Find where the given text appears and provide that cell's center as [X, Y] coordinate. 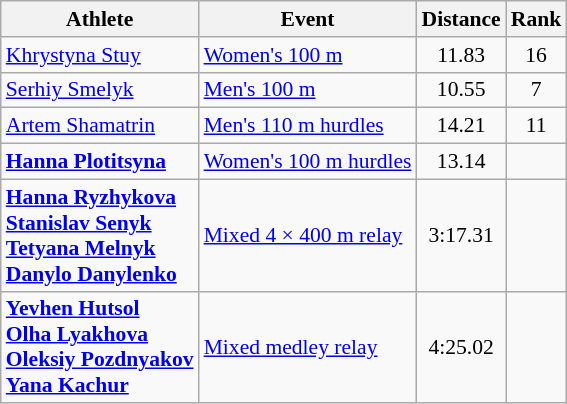
Men's 100 m [308, 90]
Khrystyna Stuy [100, 55]
3:17.31 [462, 235]
Artem Shamatrin [100, 126]
10.55 [462, 90]
13.14 [462, 162]
Men's 110 m hurdles [308, 126]
4:25.02 [462, 347]
Mixed 4 × 400 m relay [308, 235]
Women's 100 m [308, 55]
11.83 [462, 55]
Rank [536, 19]
16 [536, 55]
11 [536, 126]
Athlete [100, 19]
Yevhen HutsolOlha LyakhovaOleksiy PozdnyakovYana Kachur [100, 347]
Mixed medley relay [308, 347]
14.21 [462, 126]
7 [536, 90]
Women's 100 m hurdles [308, 162]
Hanna Plotitsyna [100, 162]
Serhiy Smelyk [100, 90]
Event [308, 19]
Distance [462, 19]
Hanna RyzhykovaStanislav SenykTetyana MelnykDanylo Danylenko [100, 235]
